Provide the [x, y] coordinate of the cell's center where the given text is located.  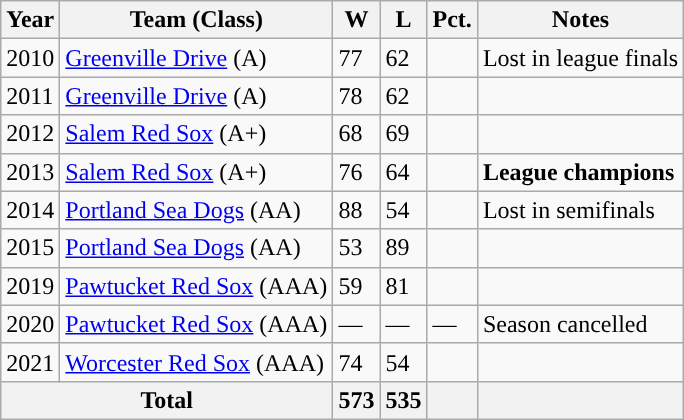
68 [356, 134]
76 [356, 172]
88 [356, 210]
W [356, 20]
Lost in semifinals [580, 210]
2011 [30, 96]
Total [167, 400]
573 [356, 400]
Pct. [452, 20]
78 [356, 96]
81 [404, 286]
Worcester Red Sox (AAA) [196, 362]
59 [356, 286]
69 [404, 134]
League champions [580, 172]
Year [30, 20]
Team (Class) [196, 20]
Season cancelled [580, 324]
2019 [30, 286]
L [404, 20]
2020 [30, 324]
74 [356, 362]
2014 [30, 210]
77 [356, 58]
Lost in league finals [580, 58]
64 [404, 172]
2013 [30, 172]
2010 [30, 58]
2015 [30, 248]
535 [404, 400]
Notes [580, 20]
53 [356, 248]
2012 [30, 134]
89 [404, 248]
2021 [30, 362]
